Determine the [x, y] coordinate at the center of the cell enclosing the given text.  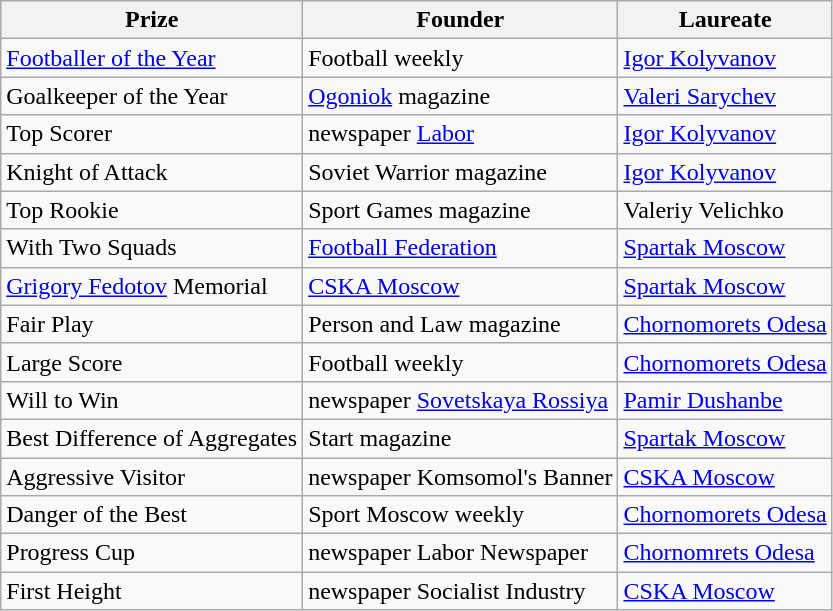
Valeriy Velichko [725, 210]
Top Rookie [152, 210]
Goalkeeper of the Year [152, 96]
Will to Win [152, 400]
Knight of Attack [152, 172]
Football Federation [460, 248]
Sport Moscow weekly [460, 515]
Sport Games magazine [460, 210]
Chornomrets Odesa [725, 553]
newspaper Komsomol's Banner [460, 477]
newspaper Sovetskaya Rossiya [460, 400]
Fair Play [152, 324]
newspaper Socialist Industry [460, 591]
Large Score [152, 362]
Prize [152, 20]
With Two Squads [152, 248]
Footballer of the Year [152, 58]
newspaper Labor Newspaper [460, 553]
Ogoniok magazine [460, 96]
Soviet Warrior magazine [460, 172]
Best Difference of Aggregates [152, 438]
newspaper Labor [460, 134]
Aggressive Visitor [152, 477]
Person and Law magazine [460, 324]
Founder [460, 20]
Pamir Dushanbe [725, 400]
Start magazine [460, 438]
Progress Cup [152, 553]
Laureate [725, 20]
Danger of the Best [152, 515]
Grigory Fedotov Memorial [152, 286]
First Height [152, 591]
Top Scorer [152, 134]
Valeri Sarychev [725, 96]
